Return the (x, y) coordinate for the center point of the cell that contains the specified text.  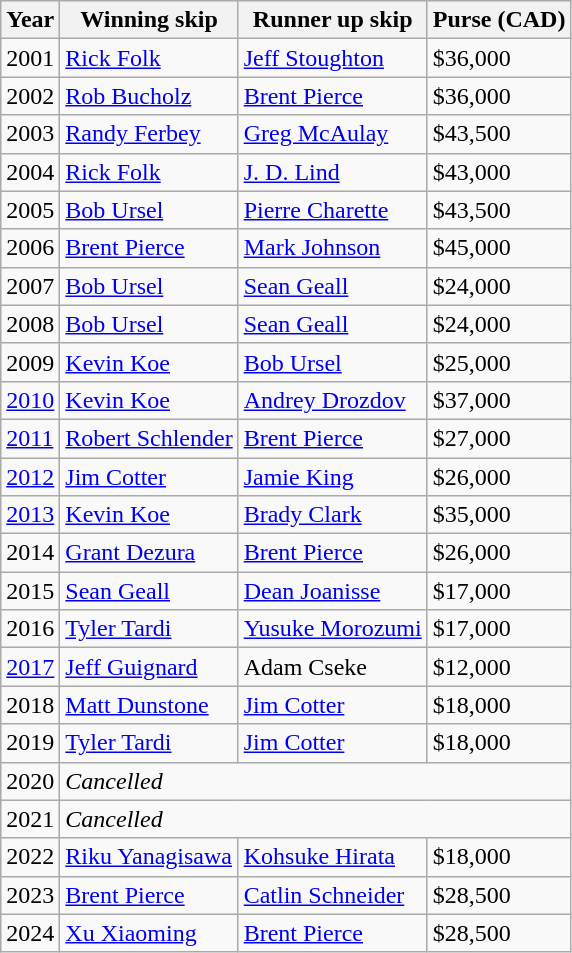
Winning skip (149, 20)
Mark Johnson (332, 248)
Kohsuke Hirata (332, 857)
2020 (30, 781)
Jeff Guignard (149, 667)
Grant Dezura (149, 553)
2019 (30, 743)
J. D. Lind (332, 172)
2021 (30, 819)
Greg McAulay (332, 134)
Year (30, 20)
2011 (30, 438)
$45,000 (499, 248)
$43,000 (499, 172)
Catlin Schneider (332, 895)
$35,000 (499, 515)
$37,000 (499, 400)
Andrey Drozdov (332, 400)
2003 (30, 134)
2002 (30, 96)
2012 (30, 477)
2006 (30, 248)
$12,000 (499, 667)
2013 (30, 515)
2016 (30, 629)
Riku Yanagisawa (149, 857)
2023 (30, 895)
2024 (30, 933)
2010 (30, 400)
Brady Clark (332, 515)
2001 (30, 58)
Runner up skip (332, 20)
2004 (30, 172)
Pierre Charette (332, 210)
Purse (CAD) (499, 20)
2017 (30, 667)
Xu Xiaoming (149, 933)
Matt Dunstone (149, 705)
$25,000 (499, 362)
Adam Cseke (332, 667)
Randy Ferbey (149, 134)
2015 (30, 591)
Robert Schlender (149, 438)
2018 (30, 705)
2007 (30, 286)
Dean Joanisse (332, 591)
Rob Bucholz (149, 96)
2008 (30, 324)
Jamie King (332, 477)
Yusuke Morozumi (332, 629)
$27,000 (499, 438)
2022 (30, 857)
2014 (30, 553)
2009 (30, 362)
Jeff Stoughton (332, 58)
2005 (30, 210)
